Extract the (X, Y) coordinate from the center of the cell holding the provided text.  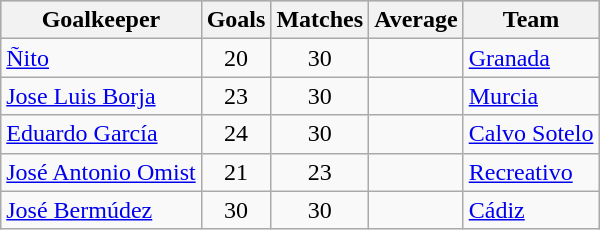
21 (236, 172)
Average (416, 20)
Cádiz (531, 210)
Calvo Sotelo (531, 134)
Eduardo García (101, 134)
Team (531, 20)
Murcia (531, 96)
Goals (236, 20)
Recreativo (531, 172)
Matches (320, 20)
Granada (531, 58)
20 (236, 58)
José Bermúdez (101, 210)
Goalkeeper (101, 20)
José Antonio Omist (101, 172)
Jose Luis Borja (101, 96)
Ñito (101, 58)
24 (236, 134)
